Identify which cell holds the provided text, then report its [x, y] central coordinate. 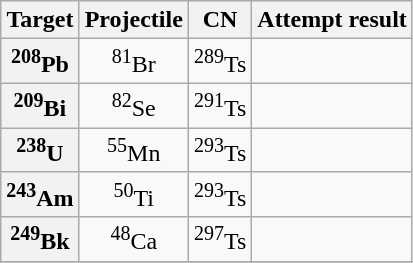
Target [40, 20]
48Ca [134, 240]
81Br [134, 62]
238U [40, 150]
55Mn [134, 150]
82Se [134, 106]
249Bk [40, 240]
50Ti [134, 194]
291Ts [220, 106]
Attempt result [332, 20]
297Ts [220, 240]
289Ts [220, 62]
Projectile [134, 20]
209Bi [40, 106]
208Pb [40, 62]
243Am [40, 194]
CN [220, 20]
